Detect which cell encompasses the target text, then output its [X, Y] center coordinate. 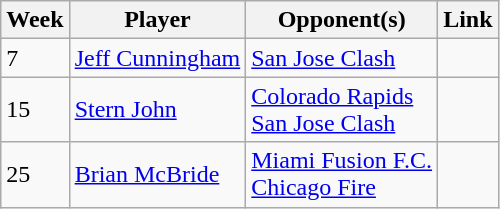
15 [35, 110]
Jeff Cunningham [158, 58]
Opponent(s) [342, 20]
7 [35, 58]
Brian McBride [158, 174]
Player [158, 20]
Miami Fusion F.C.Chicago Fire [342, 174]
Colorado RapidsSan Jose Clash [342, 110]
Stern John [158, 110]
Week [35, 20]
Link [468, 20]
San Jose Clash [342, 58]
25 [35, 174]
